Provide the (x, y) coordinate of the cell's center where the given text is located.  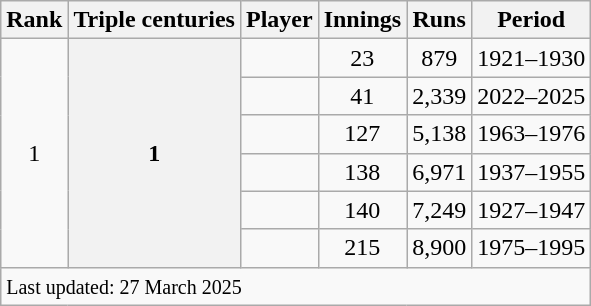
127 (362, 134)
2,339 (440, 96)
879 (440, 58)
Period (532, 20)
140 (362, 210)
5,138 (440, 134)
23 (362, 58)
Innings (362, 20)
Runs (440, 20)
Triple centuries (154, 20)
1975–1995 (532, 248)
6,971 (440, 172)
1937–1955 (532, 172)
Player (279, 20)
1921–1930 (532, 58)
7,249 (440, 210)
1963–1976 (532, 134)
1927–1947 (532, 210)
Last updated: 27 March 2025 (296, 286)
Rank (34, 20)
2022–2025 (532, 96)
8,900 (440, 248)
215 (362, 248)
41 (362, 96)
138 (362, 172)
